Detect which cell encompasses the target text, then output its (X, Y) center coordinate. 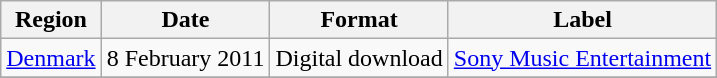
8 February 2011 (186, 58)
Sony Music Entertainment (582, 58)
Date (186, 20)
Region (51, 20)
Digital download (359, 58)
Label (582, 20)
Format (359, 20)
Denmark (51, 58)
